Scan for the cell matching the given text and deliver its [x, y] coordinate at center. 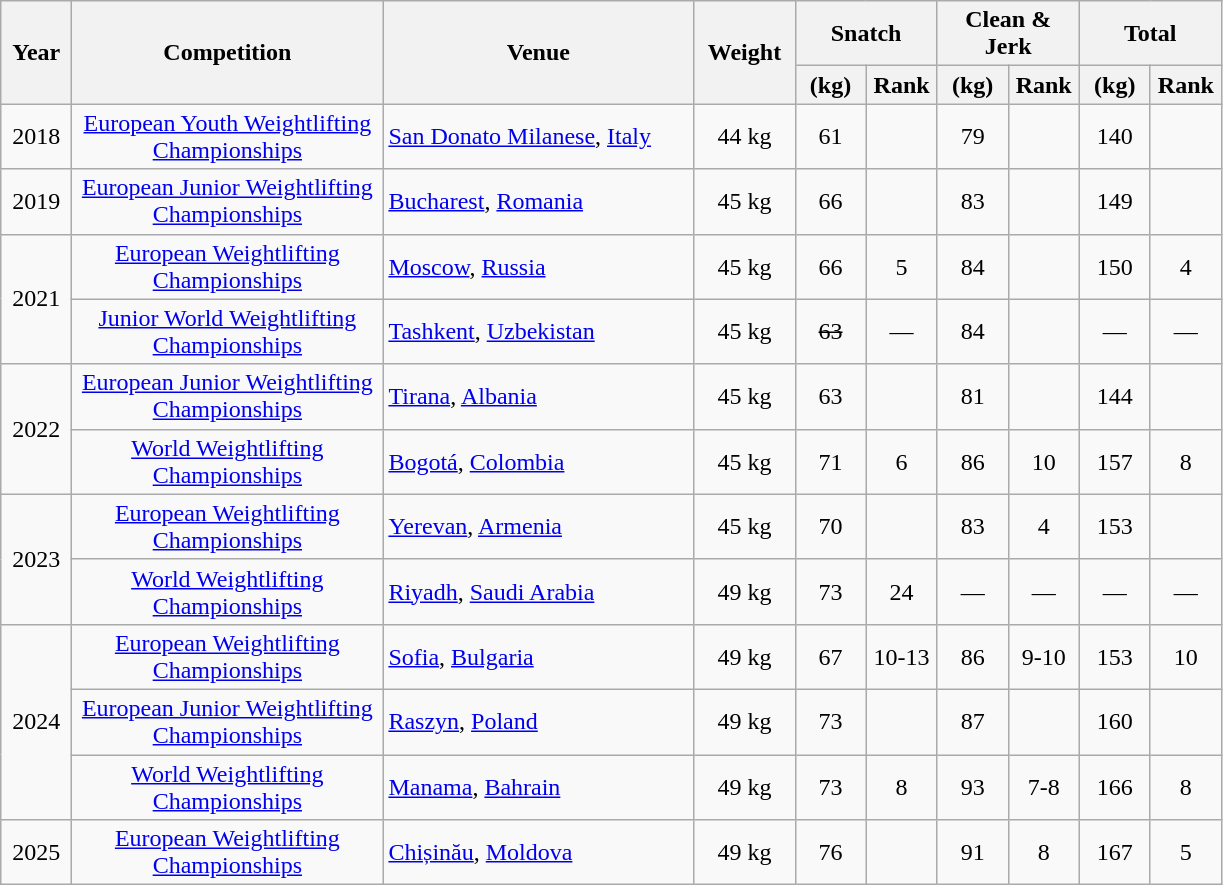
2025 [36, 852]
166 [1114, 786]
Chișinău, Moldova [538, 852]
Snatch [866, 34]
Yerevan, Armenia [538, 526]
Total [1150, 34]
2018 [36, 136]
2021 [36, 299]
149 [1114, 202]
93 [972, 786]
Year [36, 52]
Venue [538, 52]
7-8 [1044, 786]
2023 [36, 559]
2019 [36, 202]
Tirana, Albania [538, 396]
61 [830, 136]
76 [830, 852]
European Youth Weightlifting Championships [228, 136]
Raszyn, Poland [538, 722]
24 [902, 592]
San Donato Milanese, Italy [538, 136]
Bucharest, Romania [538, 202]
Junior World Weightlifting Championships [228, 332]
79 [972, 136]
167 [1114, 852]
91 [972, 852]
Bogotá, Colombia [538, 462]
Manama, Bahrain [538, 786]
Competition [228, 52]
2024 [36, 722]
87 [972, 722]
Clean & Jerk [1008, 34]
150 [1114, 266]
140 [1114, 136]
67 [830, 656]
160 [1114, 722]
6 [902, 462]
9-10 [1044, 656]
Weight [744, 52]
157 [1114, 462]
2022 [36, 429]
10-13 [902, 656]
Sofia, Bulgaria [538, 656]
Moscow, Russia [538, 266]
81 [972, 396]
144 [1114, 396]
71 [830, 462]
Tashkent, Uzbekistan [538, 332]
44 kg [744, 136]
Riyadh, Saudi Arabia [538, 592]
70 [830, 526]
